Determine the [x, y] coordinate at the center of the cell enclosing the given text.  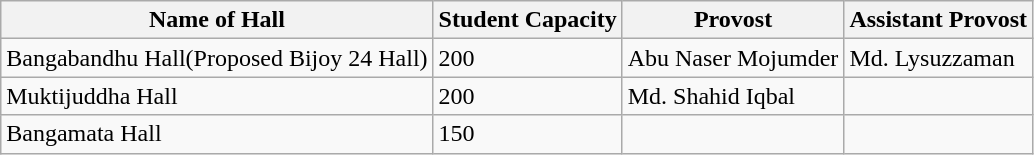
Name of Hall [217, 20]
Provost [733, 20]
Md. Lysuzzaman [938, 58]
Bangabandhu Hall(Proposed Bijoy 24 Hall) [217, 58]
Abu Naser Mojumder [733, 58]
Assistant Provost [938, 20]
Student Capacity [528, 20]
150 [528, 134]
Muktijuddha Hall [217, 96]
Bangamata Hall [217, 134]
Md. Shahid Iqbal [733, 96]
